Return (X, Y) of the center of cell containing provided text 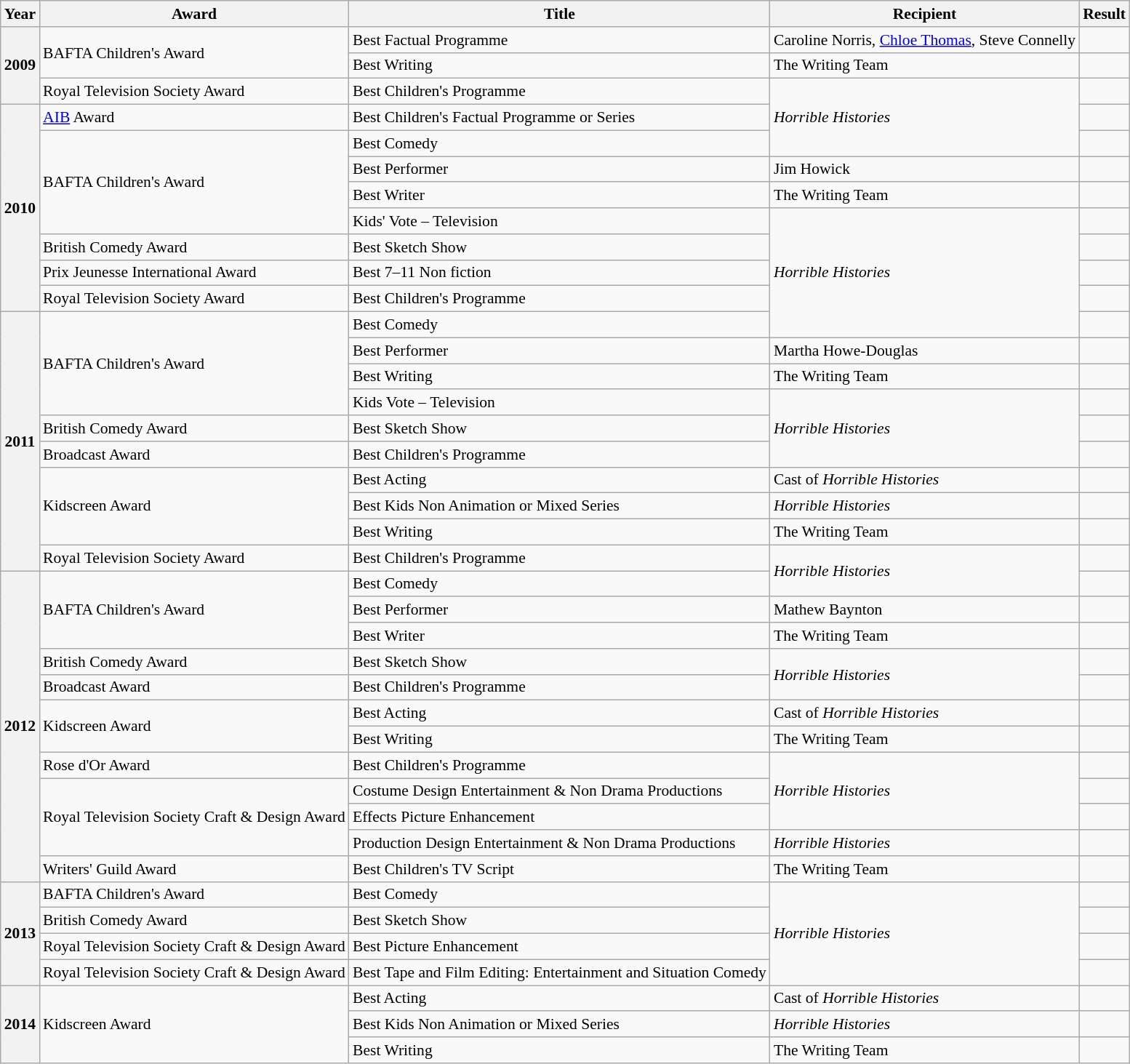
Martha Howe-Douglas (925, 351)
Best 7–11 Non fiction (560, 273)
Best Children's TV Script (560, 869)
Recipient (925, 14)
2011 (20, 441)
Rose d'Or Award (194, 765)
Best Picture Enhancement (560, 947)
2014 (20, 1024)
Best Children's Factual Programme or Series (560, 118)
Award (194, 14)
Kids Vote – Television (560, 403)
AIB Award (194, 118)
Year (20, 14)
Kids' Vote – Television (560, 221)
Result (1104, 14)
2010 (20, 208)
2013 (20, 933)
Jim Howick (925, 169)
2009 (20, 65)
Title (560, 14)
2012 (20, 727)
Prix Jeunesse International Award (194, 273)
Best Factual Programme (560, 40)
Best Tape and Film Editing: Entertainment and Situation Comedy (560, 972)
Production Design Entertainment & Non Drama Productions (560, 843)
Costume Design Entertainment & Non Drama Productions (560, 791)
Effects Picture Enhancement (560, 817)
Caroline Norris, Chloe Thomas, Steve Connelly (925, 40)
Writers' Guild Award (194, 869)
Mathew Baynton (925, 610)
